Pinpoint the cell where the given text exists, returning its [x, y] midpoint coordinate. 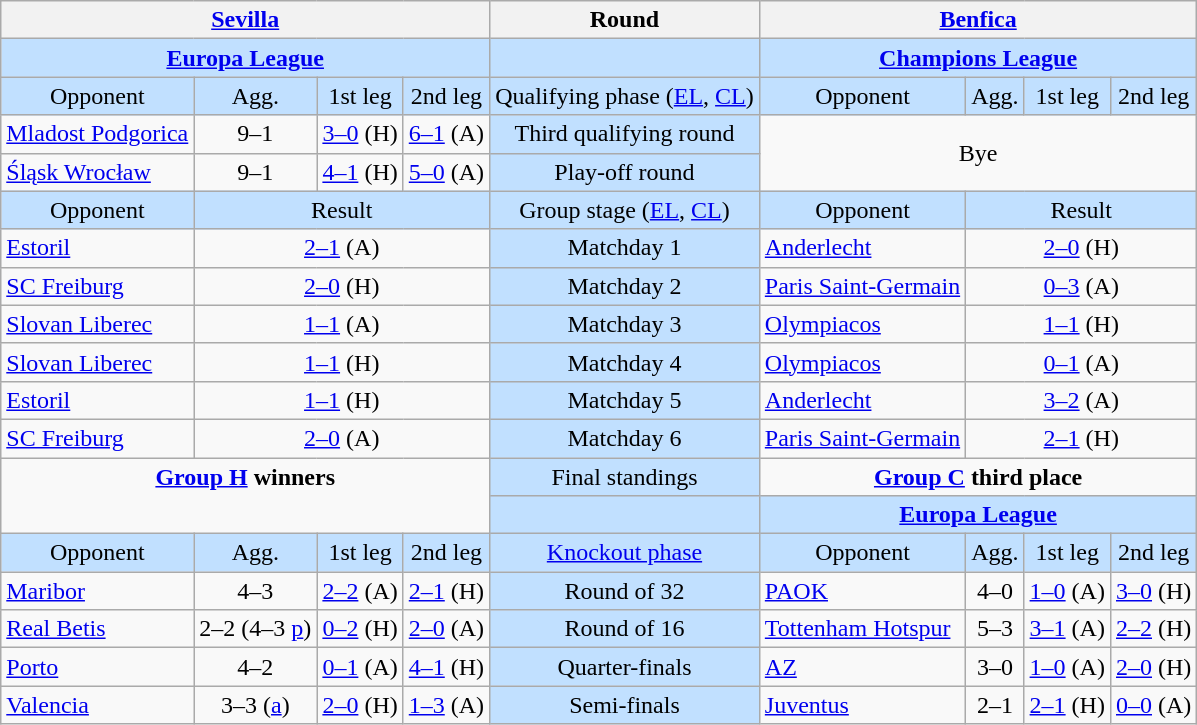
Matchday 6 [625, 438]
Round of 16 [625, 629]
4–3 [256, 591]
Qualifying phase (EL, CL) [625, 96]
Benfica [978, 20]
Champions League [978, 58]
3–0 [995, 667]
Third qualifying round [625, 134]
Round [625, 20]
Group H winners [246, 496]
2–1 [995, 705]
Śląsk Wrocław [98, 172]
Group C third place [978, 477]
Quarter-finals [625, 667]
Final standings [625, 477]
Knockout phase [625, 553]
Mladost Podgorica [98, 134]
Play-off round [625, 172]
2–2 (4–3 p) [256, 629]
1–3 (A) [446, 705]
PAOK [862, 591]
Bye [978, 153]
Valencia [98, 705]
Matchday 2 [625, 286]
0–0 (A) [1153, 705]
5–3 [995, 629]
Matchday 3 [625, 324]
Round of 32 [625, 591]
Group stage (EL, CL) [625, 210]
2–2 (A) [360, 591]
Semi-finals [625, 705]
Real Betis [98, 629]
0–2 (H) [360, 629]
0–3 (A) [1082, 286]
6–1 (A) [446, 134]
4–2 [256, 667]
3–1 (A) [1067, 629]
Matchday 5 [625, 400]
4–0 [995, 591]
Porto [98, 667]
2–2 (H) [1153, 629]
3–3 (a) [256, 705]
3–2 (A) [1082, 400]
Matchday 4 [625, 362]
AZ [862, 667]
1–1 (A) [342, 324]
Tottenham Hotspur [862, 629]
Maribor [98, 591]
Juventus [862, 705]
5–0 (A) [446, 172]
2–1 (A) [342, 248]
Matchday 1 [625, 248]
Sevilla [246, 20]
